From the cell containing the given text, extract its center point as [x, y] coordinate. 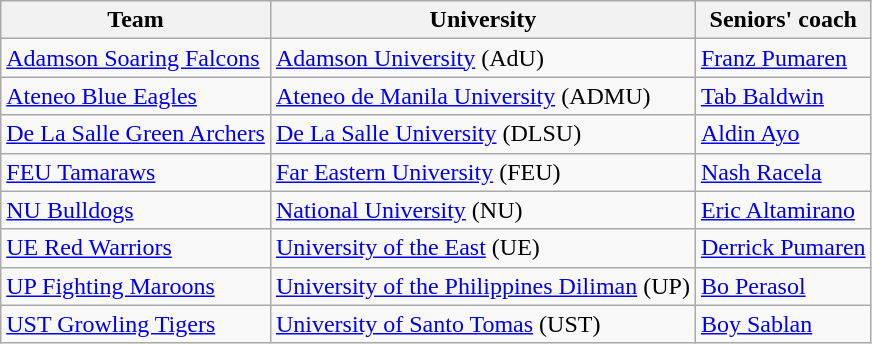
UP Fighting Maroons [136, 286]
De La Salle Green Archers [136, 134]
Seniors' coach [783, 20]
Far Eastern University (FEU) [482, 172]
National University (NU) [482, 210]
UST Growling Tigers [136, 324]
Franz Pumaren [783, 58]
Derrick Pumaren [783, 248]
University [482, 20]
FEU Tamaraws [136, 172]
Adamson Soaring Falcons [136, 58]
Boy Sablan [783, 324]
NU Bulldogs [136, 210]
Eric Altamirano [783, 210]
Aldin Ayo [783, 134]
Bo Perasol [783, 286]
University of the Philippines Diliman (UP) [482, 286]
De La Salle University (DLSU) [482, 134]
Ateneo Blue Eagles [136, 96]
UE Red Warriors [136, 248]
Ateneo de Manila University (ADMU) [482, 96]
Tab Baldwin [783, 96]
University of Santo Tomas (UST) [482, 324]
Team [136, 20]
Adamson University (AdU) [482, 58]
Nash Racela [783, 172]
University of the East (UE) [482, 248]
